For the text-containing cell, return its midpoint in [x, y] coordinate format. 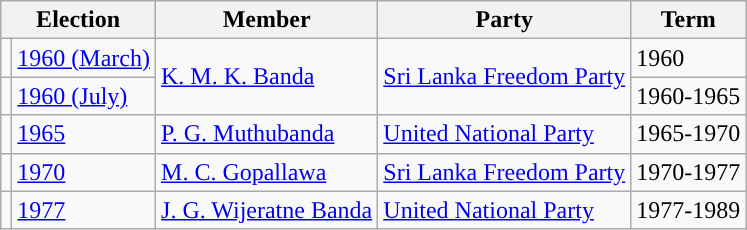
1977 [84, 210]
M. C. Gopallawa [267, 172]
1965-1970 [688, 134]
1965 [84, 134]
1977-1989 [688, 210]
P. G. Muthubanda [267, 134]
1960 (July) [84, 96]
1970-1977 [688, 172]
1960 [688, 58]
1960-1965 [688, 96]
Member [267, 20]
Term [688, 20]
1960 (March) [84, 58]
Election [78, 20]
Party [504, 20]
J. G. Wijeratne Banda [267, 210]
K. M. K. Banda [267, 77]
1970 [84, 172]
